Search for the cell housing the specified text and yield its [x, y] center coordinate. 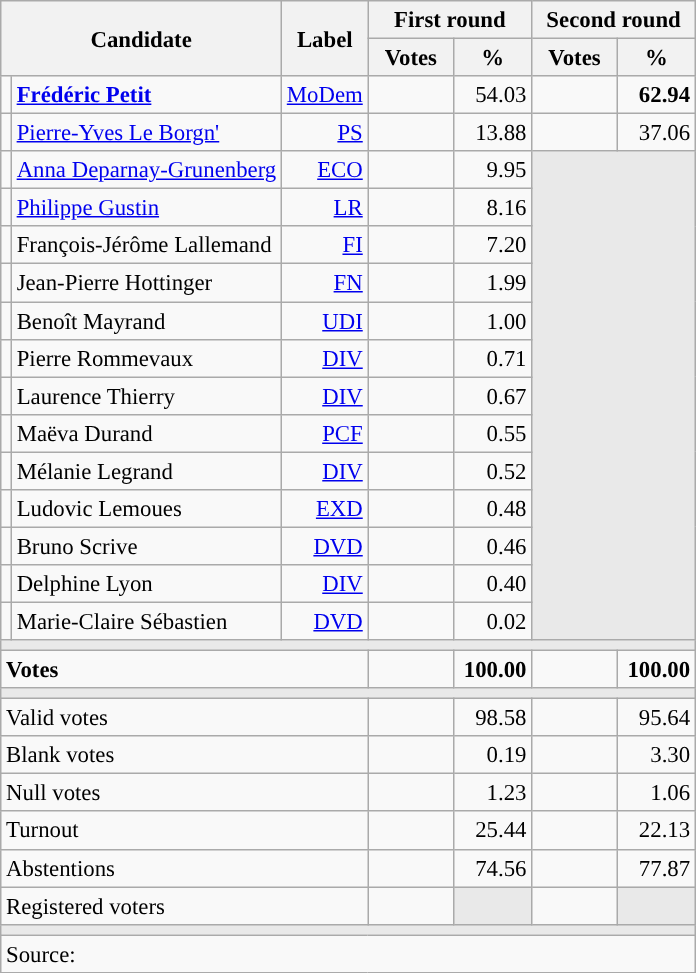
Frédéric Petit [146, 95]
Pierre Rommevaux [146, 358]
Ludovic Lemoues [146, 509]
0.02 [493, 621]
EXD [326, 509]
Second round [614, 20]
ECO [326, 170]
LR [326, 208]
77.87 [656, 868]
Abstentions [184, 868]
Delphine Lyon [146, 584]
25.44 [493, 831]
1.00 [493, 321]
3.30 [656, 755]
Marie-Claire Sébastien [146, 621]
FI [326, 245]
Turnout [184, 831]
Anna Deparnay-Grunenberg [146, 170]
MoDem [326, 95]
Maëva Durand [146, 433]
Philippe Gustin [146, 208]
54.03 [493, 95]
Null votes [184, 793]
Mélanie Legrand [146, 471]
Label [326, 38]
0.71 [493, 358]
9.95 [493, 170]
Bruno Scrive [146, 546]
0.55 [493, 433]
0.46 [493, 546]
98.58 [493, 718]
95.64 [656, 718]
Laurence Thierry [146, 396]
13.88 [493, 133]
PS [326, 133]
62.94 [656, 95]
Blank votes [184, 755]
8.16 [493, 208]
1.99 [493, 283]
Valid votes [184, 718]
First round [450, 20]
Pierre-Yves Le Borgn' [146, 133]
0.67 [493, 396]
1.06 [656, 793]
Candidate [142, 38]
Registered voters [184, 906]
PCF [326, 433]
Source: [348, 954]
74.56 [493, 868]
0.19 [493, 755]
0.40 [493, 584]
François-Jérôme Lallemand [146, 245]
37.06 [656, 133]
0.48 [493, 509]
22.13 [656, 831]
UDI [326, 321]
FN [326, 283]
1.23 [493, 793]
Benoît Mayrand [146, 321]
Jean-Pierre Hottinger [146, 283]
7.20 [493, 245]
0.52 [493, 471]
